For the text-containing cell, return its midpoint in [X, Y] coordinate format. 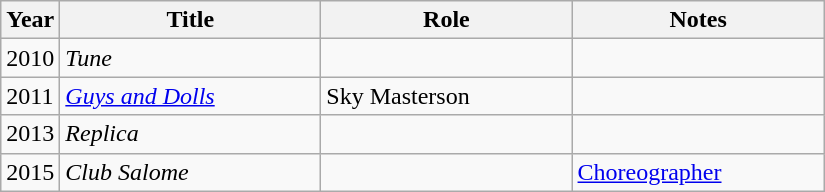
Club Salome [190, 172]
2011 [30, 96]
Sky Masterson [446, 96]
Guys and Dolls [190, 96]
Year [30, 20]
Role [446, 20]
2013 [30, 134]
Replica [190, 134]
Choreographer [698, 172]
Notes [698, 20]
2015 [30, 172]
Tune [190, 58]
Title [190, 20]
2010 [30, 58]
